Detect which cell encompasses the target text, then output its [x, y] center coordinate. 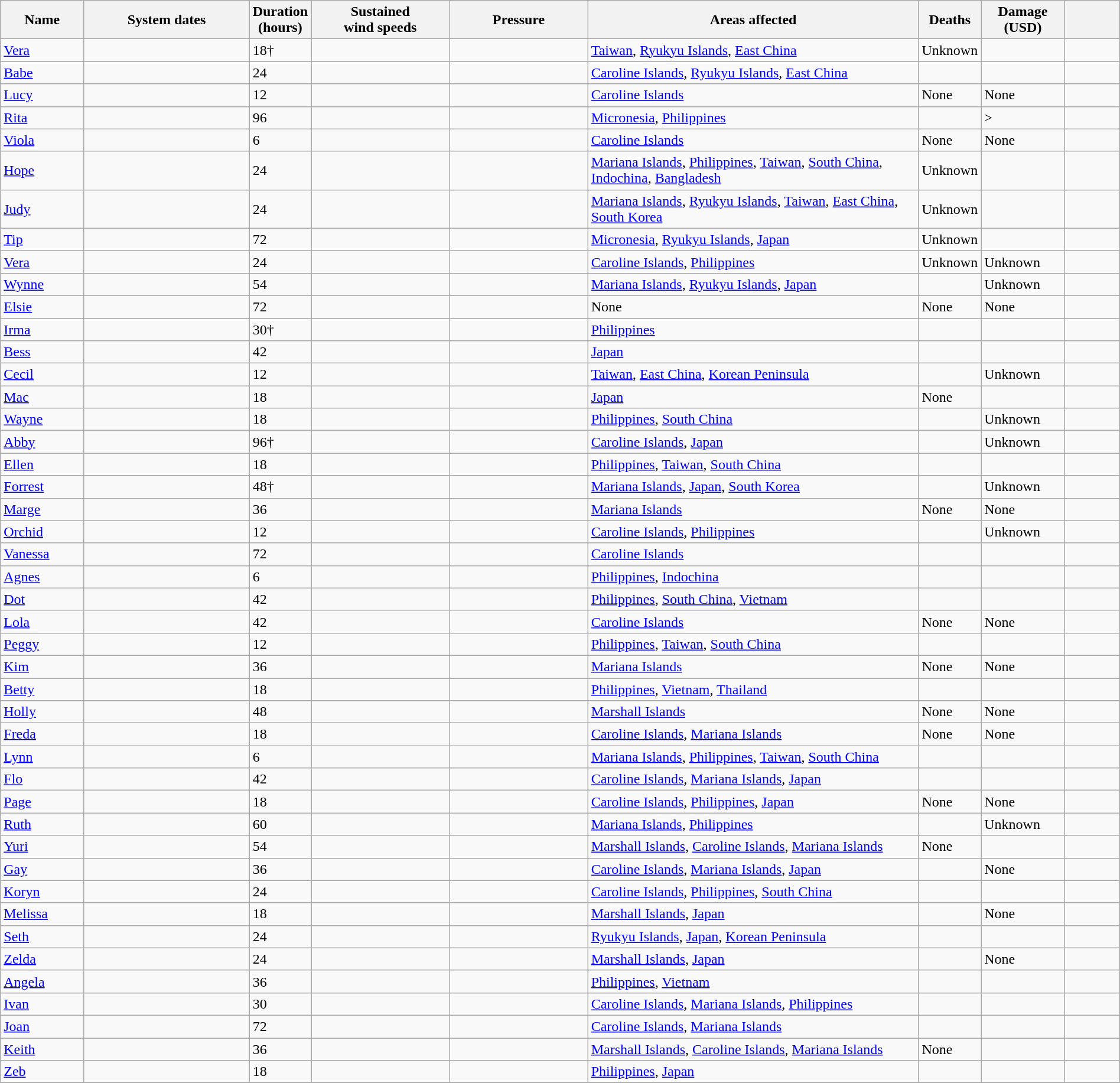
Name [43, 20]
Philippines [753, 329]
Philippines, Vietnam [753, 981]
Melissa [43, 914]
Marge [43, 509]
30† [280, 329]
Sustainedwind speeds [380, 20]
Rita [43, 118]
Mariana Islands, Japan, South Korea [753, 487]
Viola [43, 140]
Zeb [43, 1072]
Angela [43, 981]
Irma [43, 329]
Caroline Islands, Japan [753, 442]
Abby [43, 442]
Wayne [43, 419]
Flo [43, 779]
Lola [43, 622]
Mariana Islands, Philippines, Taiwan, South China [753, 757]
Philippines, Vietnam, Thailand [753, 690]
Ruth [43, 824]
Freda [43, 734]
Caroline Islands, Philippines, Japan [753, 802]
60 [280, 824]
48 [280, 712]
System dates [167, 20]
Duration(hours) [280, 20]
Marshall Islands [753, 712]
Caroline Islands, Mariana Islands, Philippines [753, 1004]
Taiwan, Ryukyu Islands, East China [753, 50]
Philippines, Japan [753, 1072]
Mariana Islands, Ryukyu Islands, Japan [753, 284]
Peggy [43, 644]
Tip [43, 239]
Holly [43, 712]
Wynne [43, 284]
96 [280, 118]
Zelda [43, 959]
Philippines, Indochina [753, 577]
Lynn [43, 757]
Vanessa [43, 554]
Joan [43, 1026]
Micronesia, Ryukyu Islands, Japan [753, 239]
Babe [43, 73]
Cecil [43, 375]
Mariana Islands, Philippines, Taiwan, South China, Indochina, Bangladesh [753, 170]
Areas affected [753, 20]
Philippines, South China, Vietnam [753, 599]
96† [280, 442]
Philippines, South China [753, 419]
Pressure [519, 20]
Caroline Islands, Ryukyu Islands, East China [753, 73]
Damage(USD) [1023, 20]
Lucy [43, 95]
Mariana Islands, Philippines [753, 824]
Dot [43, 599]
Koryn [43, 892]
Elsie [43, 307]
Mac [43, 397]
Agnes [43, 577]
Yuri [43, 847]
Ryukyu Islands, Japan, Korean Peninsula [753, 936]
48† [280, 487]
Betty [43, 690]
Judy [43, 209]
Orchid [43, 532]
Hope [43, 170]
Page [43, 802]
Mariana Islands, Ryukyu Islands, Taiwan, East China, South Korea [753, 209]
> [1023, 118]
Forrest [43, 487]
Taiwan, East China, Korean Peninsula [753, 375]
Ellen [43, 464]
Micronesia, Philippines [753, 118]
Gay [43, 869]
Ivan [43, 1004]
Caroline Islands, Philippines, South China [753, 892]
Keith [43, 1049]
Deaths [950, 20]
30 [280, 1004]
Bess [43, 352]
Kim [43, 666]
18† [280, 50]
Seth [43, 936]
